Determine the [x, y] coordinate at the center of the cell enclosing the given text.  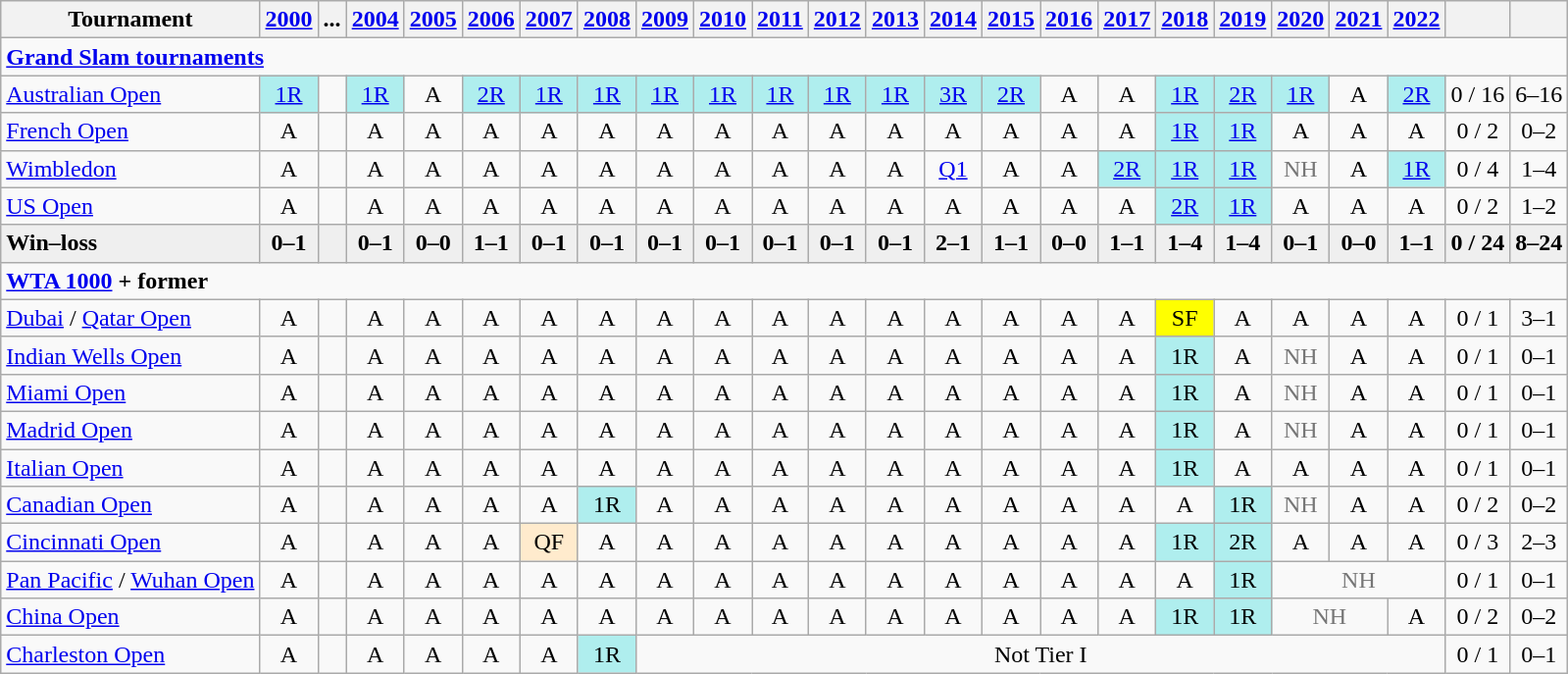
Q1 [953, 169]
Madrid Open [130, 430]
2018 [1185, 20]
2019 [1243, 20]
2006 [490, 20]
China Open [130, 617]
0 / 3 [1478, 543]
French Open [130, 131]
2–3 [1540, 543]
2010 [724, 20]
2004 [375, 20]
... [331, 20]
2000 [288, 20]
Not Tier I [1040, 654]
Australian Open [130, 94]
2021 [1359, 20]
2020 [1300, 20]
0 / 16 [1478, 94]
3–1 [1540, 318]
US Open [130, 206]
Miami Open [130, 392]
2022 [1416, 20]
2007 [549, 20]
Canadian Open [130, 505]
Grand Slam tournaments [784, 57]
Dubai / Qatar Open [130, 318]
2015 [1012, 20]
Cincinnati Open [130, 543]
Indian Wells Open [130, 355]
Wimbledon [130, 169]
0 / 4 [1478, 169]
2012 [837, 20]
2016 [1069, 20]
3R [953, 94]
2014 [953, 20]
2011 [781, 20]
8–24 [1540, 243]
SF [1185, 318]
Win–loss [130, 243]
Pan Pacific / Wuhan Open [130, 580]
Charleston Open [130, 654]
0 / 24 [1478, 243]
QF [549, 543]
WTA 1000 + former [784, 281]
2005 [433, 20]
Italian Open [130, 468]
2008 [606, 20]
2–1 [953, 243]
6–16 [1540, 94]
Tournament [130, 20]
2013 [894, 20]
2017 [1128, 20]
2009 [665, 20]
1–2 [1540, 206]
